Provide the (X, Y) coordinate of the cell's center where the given text is located.  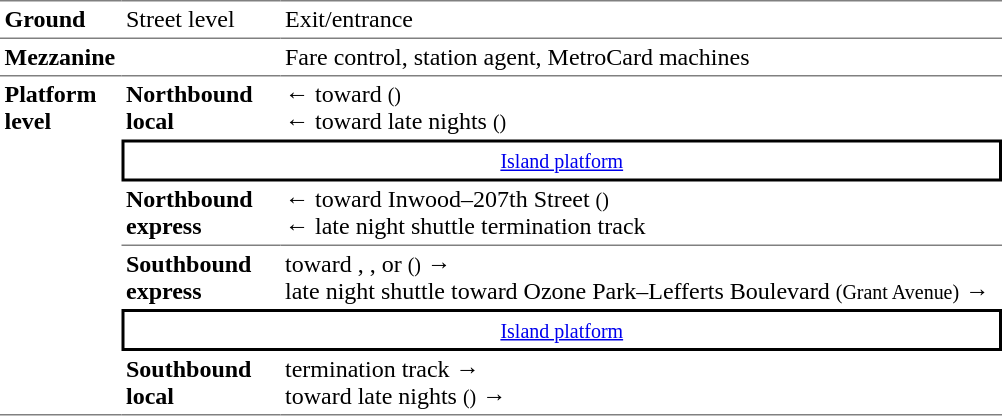
Platform level (61, 245)
Southbound local (202, 383)
Exit/entrance (641, 19)
Fare control, station agent, MetroCard machines (641, 57)
toward , , or () → late night shuttle toward Ozone Park–Lefferts Boulevard (Grant Avenue) → (641, 278)
Ground (61, 19)
Northbound express (202, 214)
Northbound local (202, 107)
← toward ()← toward late nights () (641, 107)
← toward Inwood–207th Street ()← late night shuttle termination track (641, 214)
Street level (202, 19)
Southbound express (202, 278)
termination track → toward late nights () → (641, 383)
Mezzanine (140, 57)
